Scan for the cell matching the given text and deliver its (X, Y) coordinate at center. 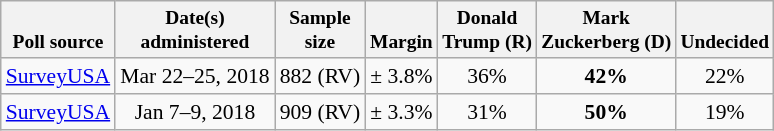
50% (606, 112)
19% (725, 112)
31% (488, 112)
± 3.3% (401, 112)
42% (606, 76)
Undecided (725, 30)
Mar 22–25, 2018 (194, 76)
36% (488, 76)
882 (RV) (320, 76)
Samplesize (320, 30)
DonaldTrump (R) (488, 30)
Margin (401, 30)
± 3.8% (401, 76)
22% (725, 76)
Jan 7–9, 2018 (194, 112)
909 (RV) (320, 112)
Poll source (58, 30)
MarkZuckerberg (D) (606, 30)
Date(s)administered (194, 30)
